Return the [x, y] coordinate for the center point of the cell that contains the specified text.  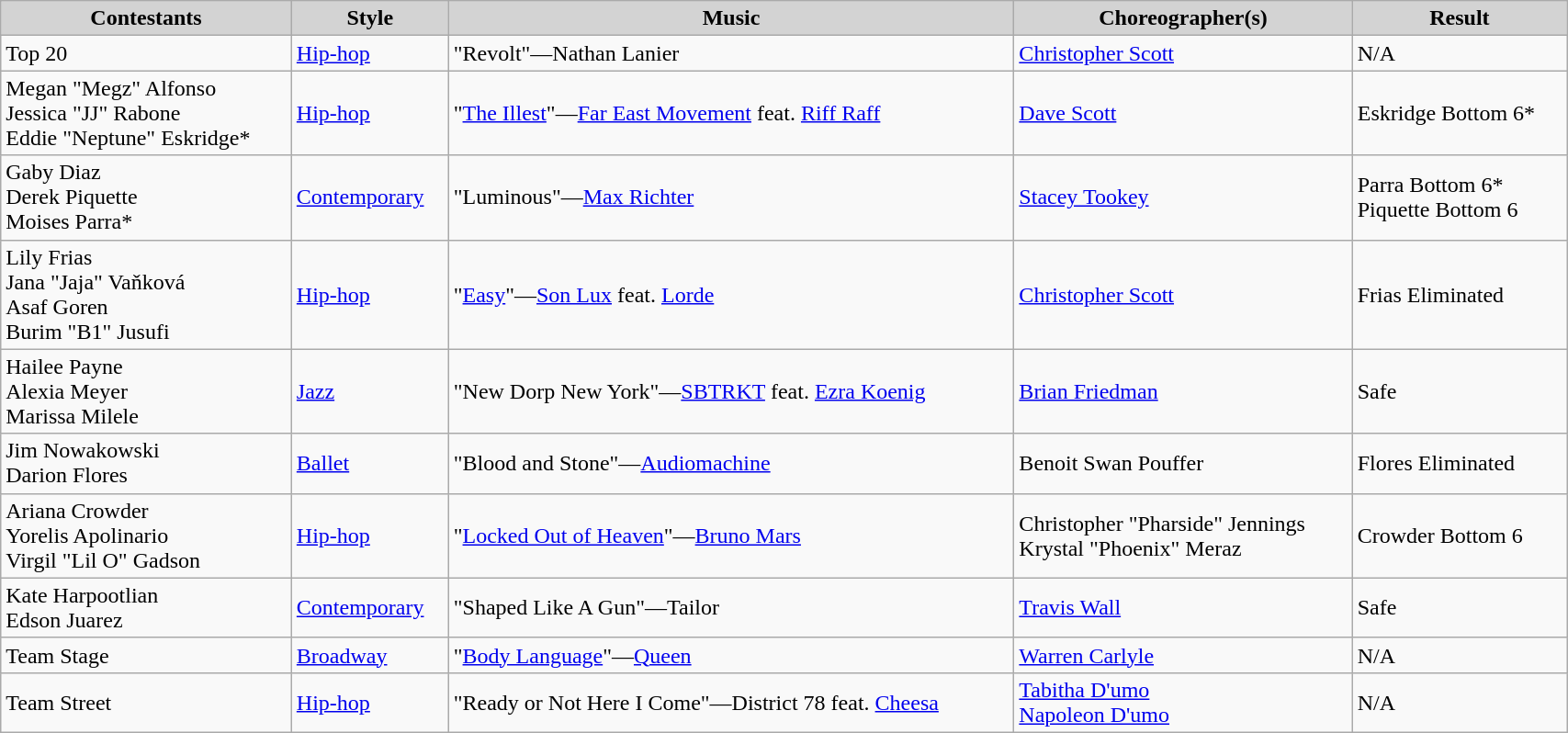
Stacey Tookey [1183, 197]
Tabitha D'umoNapoleon D'umo [1183, 702]
Lily FriasJana "Jaja" VaňkováAsaf GorenBurim "B1" Jusufi [147, 294]
"Luminous"—Max Richter [731, 197]
"Locked Out of Heaven"—Bruno Mars [731, 536]
Jim NowakowskiDarion Flores [147, 463]
Crowder Bottom 6 [1459, 536]
Brian Friedman [1183, 391]
Music [731, 18]
"Blood and Stone"—Audiomachine [731, 463]
"Easy"—Son Lux feat. Lorde [731, 294]
Team Street [147, 702]
Benoit Swan Pouffer [1183, 463]
Eskridge Bottom 6* [1459, 113]
Dave Scott [1183, 113]
"Shaped Like A Gun"—Tailor [731, 608]
Travis Wall [1183, 608]
"Ready or Not Here I Come"—District 78 feat. Cheesa [731, 702]
"Revolt"—Nathan Lanier [731, 53]
Ariana CrowderYorelis ApolinarioVirgil "Lil O" Gadson [147, 536]
Jazz [369, 391]
Christopher "Pharside" JenningsKrystal "Phoenix" Meraz [1183, 536]
"Body Language"—Queen [731, 655]
Style [369, 18]
Contestants [147, 18]
"The Illest"—Far East Movement feat. Riff Raff [731, 113]
Top 20 [147, 53]
Flores Eliminated [1459, 463]
Team Stage [147, 655]
Frias Eliminated [1459, 294]
Choreographer(s) [1183, 18]
Warren Carlyle [1183, 655]
Ballet [369, 463]
Gaby DiazDerek PiquetteMoises Parra* [147, 197]
Kate HarpootlianEdson Juarez [147, 608]
Result [1459, 18]
Hailee PayneAlexia MeyerMarissa Milele [147, 391]
Parra Bottom 6*Piquette Bottom 6 [1459, 197]
Megan "Megz" AlfonsoJessica "JJ" RaboneEddie "Neptune" Eskridge* [147, 113]
Broadway [369, 655]
"New Dorp New York"—SBTRKT feat. Ezra Koenig [731, 391]
